Determine the [X, Y] coordinate at the center of the cell enclosing the given text.  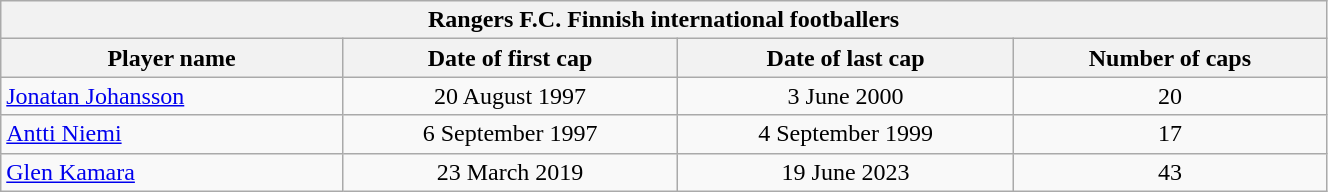
23 March 2019 [510, 172]
Date of first cap [510, 58]
20 [1170, 96]
Jonatan Johansson [172, 96]
Glen Kamara [172, 172]
Rangers F.C. Finnish international footballers [664, 20]
4 September 1999 [846, 134]
43 [1170, 172]
3 June 2000 [846, 96]
20 August 1997 [510, 96]
Antti Niemi [172, 134]
Date of last cap [846, 58]
Player name [172, 58]
Number of caps [1170, 58]
19 June 2023 [846, 172]
6 September 1997 [510, 134]
17 [1170, 134]
